Capture the cell that displays the provided text and extract its (X, Y) central coordinate. 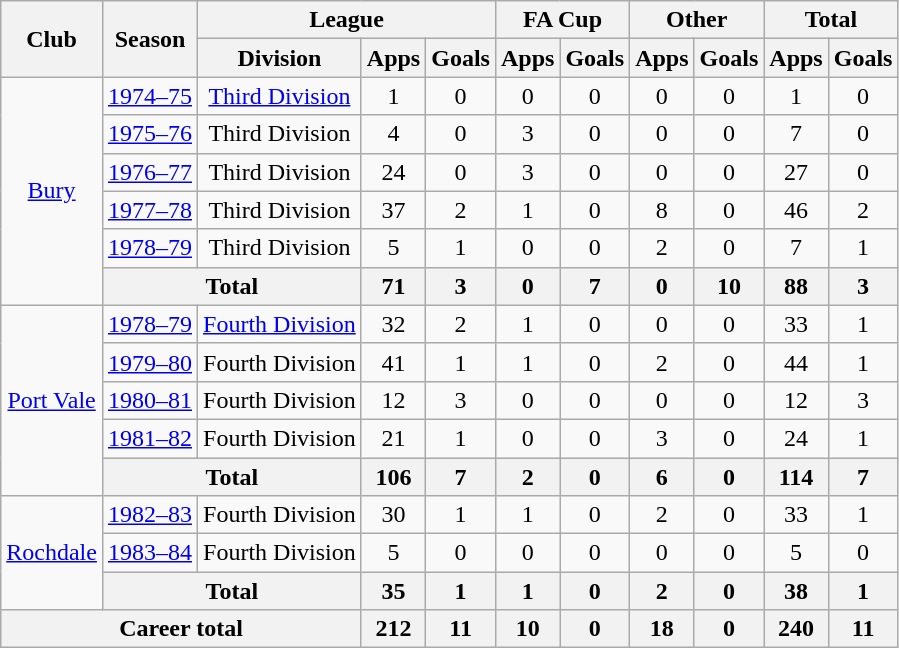
4 (393, 134)
Port Vale (52, 400)
106 (393, 477)
League (347, 20)
1975–76 (150, 134)
1974–75 (150, 96)
41 (393, 362)
1977–78 (150, 210)
88 (796, 286)
32 (393, 324)
Season (150, 39)
114 (796, 477)
Career total (182, 629)
212 (393, 629)
18 (662, 629)
8 (662, 210)
46 (796, 210)
21 (393, 438)
38 (796, 591)
71 (393, 286)
Division (280, 58)
1980–81 (150, 400)
30 (393, 515)
Rochdale (52, 553)
Club (52, 39)
1983–84 (150, 553)
35 (393, 591)
FA Cup (562, 20)
1976–77 (150, 172)
6 (662, 477)
1982–83 (150, 515)
Other (697, 20)
1979–80 (150, 362)
44 (796, 362)
27 (796, 172)
Bury (52, 191)
1981–82 (150, 438)
240 (796, 629)
37 (393, 210)
